Provide the (X, Y) coordinate of the cell's center where the given text is located.  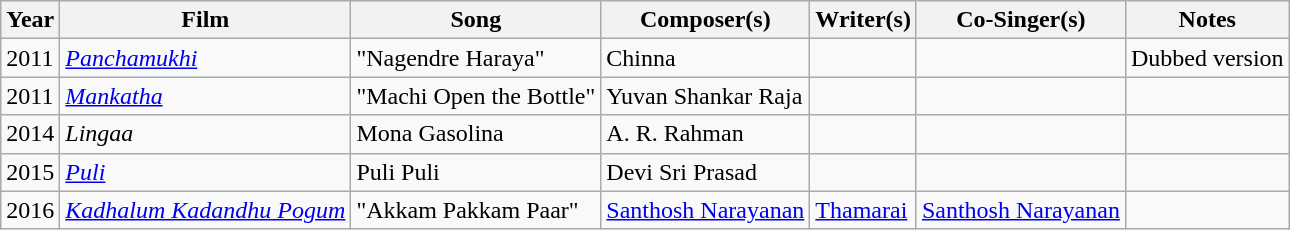
Year (30, 20)
Kadhalum Kadandhu Pogum (206, 210)
Mankatha (206, 96)
Puli Puli (476, 172)
Composer(s) (706, 20)
Devi Sri Prasad (706, 172)
"Machi Open the Bottle" (476, 96)
"Nagendre Haraya" (476, 58)
Puli (206, 172)
A. R. Rahman (706, 134)
2014 (30, 134)
Lingaa (206, 134)
Co-Singer(s) (1020, 20)
Mona Gasolina (476, 134)
Chinna (706, 58)
Notes (1207, 20)
Yuvan Shankar Raja (706, 96)
Thamarai (864, 210)
Dubbed version (1207, 58)
Film (206, 20)
Panchamukhi (206, 58)
"Akkam Pakkam Paar" (476, 210)
2015 (30, 172)
Writer(s) (864, 20)
2016 (30, 210)
Song (476, 20)
